Locate the cell with the specified text and output its (X, Y) center coordinate. 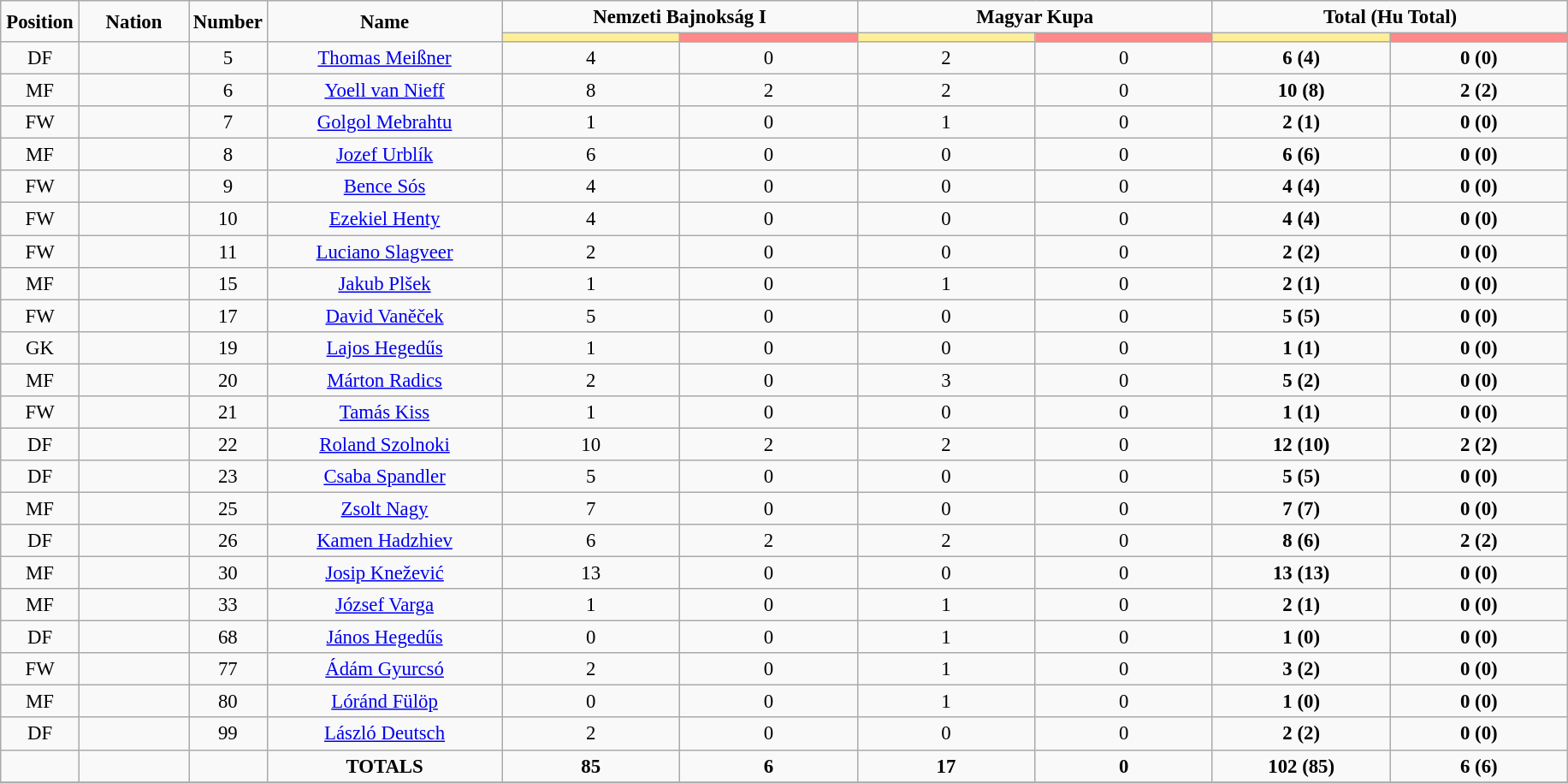
25 (228, 508)
13 (591, 573)
12 (10) (1301, 444)
33 (228, 605)
Jakub Plšek (385, 283)
21 (228, 412)
5 (2) (1301, 380)
Ádám Gyurcsó (385, 669)
Total (Hu Total) (1389, 17)
15 (228, 283)
Bence Sós (385, 187)
7 (7) (1301, 508)
77 (228, 669)
22 (228, 444)
GK (40, 347)
Ezekiel Henty (385, 219)
26 (228, 541)
80 (228, 702)
Jozef Urblík (385, 155)
99 (228, 734)
TOTALS (385, 766)
Zsolt Nagy (385, 508)
10 (8) (1301, 91)
30 (228, 573)
Lajos Hegedűs (385, 347)
19 (228, 347)
János Hegedűs (385, 638)
Nemzeti Bajnokság I (679, 17)
9 (228, 187)
Golgol Mebrahtu (385, 122)
Roland Szolnoki (385, 444)
3 (2) (1301, 669)
David Vaněček (385, 316)
Csaba Spandler (385, 477)
8 (6) (1301, 541)
Tamás Kiss (385, 412)
Kamen Hadzhiev (385, 541)
Number (228, 21)
Yoell van Nieff (385, 91)
68 (228, 638)
20 (228, 380)
102 (85) (1301, 766)
Position (40, 21)
Josip Knežević (385, 573)
Name (385, 21)
13 (13) (1301, 573)
Márton Radics (385, 380)
Lóránd Fülöp (385, 702)
Nation (133, 21)
11 (228, 252)
Luciano Slagveer (385, 252)
József Varga (385, 605)
Magyar Kupa (1035, 17)
23 (228, 477)
László Deutsch (385, 734)
85 (591, 766)
6 (4) (1301, 58)
3 (946, 380)
Thomas Meißner (385, 58)
